Return the (X, Y) coordinate for the center point of the cell that contains the specified text.  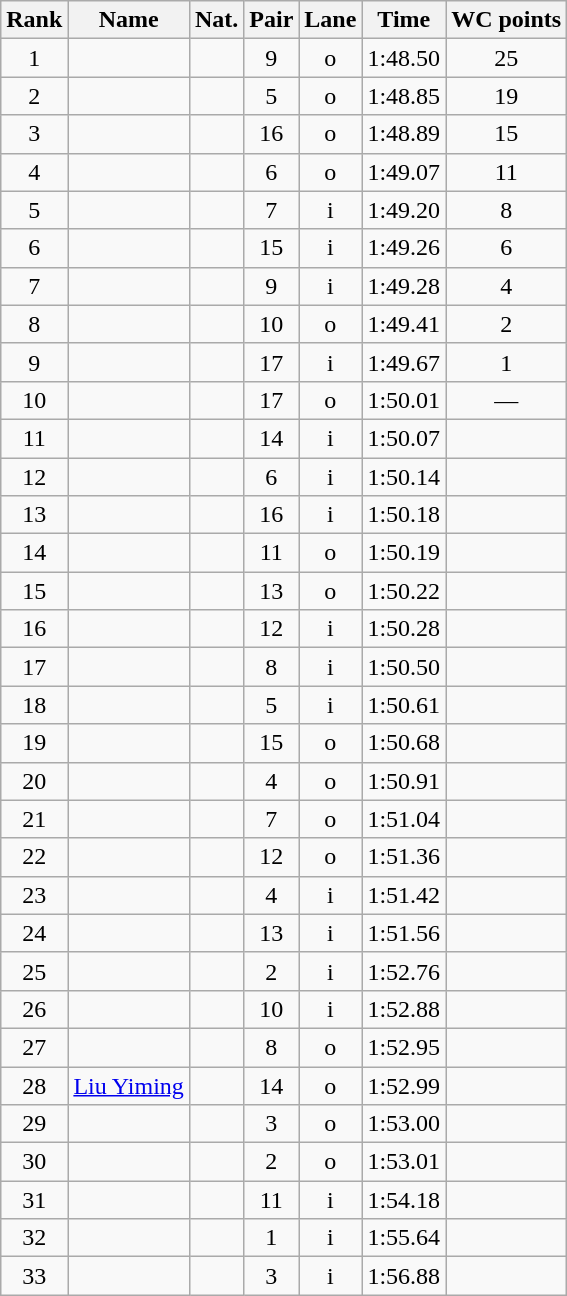
21 (34, 819)
1:52.88 (404, 1009)
Pair (272, 20)
1:49.67 (404, 362)
1:50.61 (404, 705)
31 (34, 1200)
1:55.64 (404, 1238)
18 (34, 705)
1:48.85 (404, 96)
Nat. (216, 20)
1:51.36 (404, 857)
1:52.76 (404, 971)
1:51.04 (404, 819)
1:50.07 (404, 438)
1:50.22 (404, 591)
1:53.00 (404, 1124)
1:54.18 (404, 1200)
1:50.14 (404, 477)
— (506, 400)
1:52.95 (404, 1047)
1:53.01 (404, 1162)
1:50.01 (404, 400)
26 (34, 1009)
1:50.91 (404, 781)
27 (34, 1047)
1:51.56 (404, 933)
24 (34, 933)
Lane (330, 20)
WC points (506, 20)
1:49.07 (404, 172)
30 (34, 1162)
1:49.41 (404, 324)
1:50.28 (404, 629)
Rank (34, 20)
1:56.88 (404, 1276)
1:50.18 (404, 515)
1:49.20 (404, 210)
1:51.42 (404, 895)
1:52.99 (404, 1085)
Time (404, 20)
28 (34, 1085)
23 (34, 895)
20 (34, 781)
33 (34, 1276)
1:49.26 (404, 248)
1:49.28 (404, 286)
1:50.68 (404, 743)
Liu Yiming (129, 1085)
22 (34, 857)
1:48.50 (404, 58)
Name (129, 20)
1:50.50 (404, 667)
1:48.89 (404, 134)
32 (34, 1238)
29 (34, 1124)
1:50.19 (404, 553)
